From the cell containing the given text, extract its center point as (X, Y) coordinate. 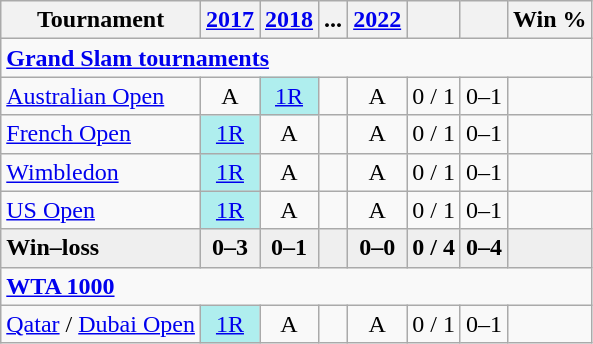
0 / 4 (434, 248)
WTA 1000 (296, 286)
... (334, 20)
Australian Open (101, 96)
2022 (378, 20)
0–3 (230, 248)
0–4 (484, 248)
Wimbledon (101, 172)
Win–loss (101, 248)
Win % (550, 20)
Qatar / Dubai Open (101, 324)
Grand Slam tournaments (296, 58)
2018 (290, 20)
French Open (101, 134)
US Open (101, 210)
0–0 (378, 248)
2017 (230, 20)
Tournament (101, 20)
